Identify which cell holds the provided text, then report its [X, Y] central coordinate. 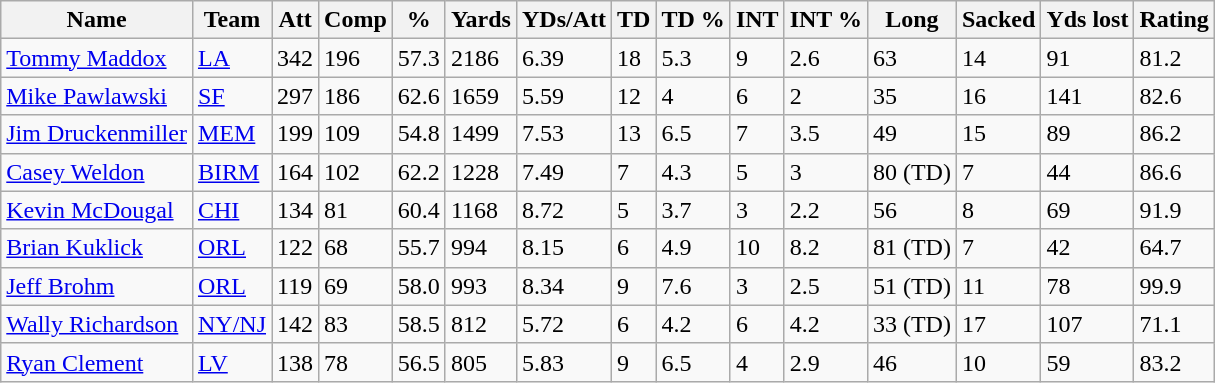
15 [998, 134]
1168 [480, 210]
LV [232, 362]
60.4 [418, 210]
Jim Druckenmiller [97, 134]
4.9 [693, 248]
186 [356, 96]
68 [356, 248]
81 (TD) [912, 248]
17 [998, 324]
62.2 [418, 172]
% [418, 20]
2.9 [826, 362]
342 [296, 58]
NY/NJ [232, 324]
8.2 [826, 248]
YDs/Att [564, 20]
1659 [480, 96]
91 [1088, 58]
55.7 [418, 248]
7.49 [564, 172]
91.9 [1174, 210]
2.6 [826, 58]
109 [356, 134]
8.72 [564, 210]
Brian Kuklick [97, 248]
Yds lost [1088, 20]
2186 [480, 58]
5.83 [564, 362]
Rating [1174, 20]
107 [1088, 324]
INT [757, 20]
994 [480, 248]
Long [912, 20]
89 [1088, 134]
134 [296, 210]
297 [296, 96]
142 [296, 324]
63 [912, 58]
46 [912, 362]
Casey Weldon [97, 172]
Comp [356, 20]
56 [912, 210]
138 [296, 362]
49 [912, 134]
64.7 [1174, 248]
18 [634, 58]
TD % [693, 20]
CHI [232, 210]
Name [97, 20]
812 [480, 324]
4.3 [693, 172]
8.34 [564, 286]
SF [232, 96]
Kevin McDougal [97, 210]
Yards [480, 20]
7.53 [564, 134]
1228 [480, 172]
44 [1088, 172]
54.8 [418, 134]
Tommy Maddox [97, 58]
7.6 [693, 286]
MEM [232, 134]
BIRM [232, 172]
33 (TD) [912, 324]
119 [296, 286]
8.15 [564, 248]
3.5 [826, 134]
805 [480, 362]
LA [232, 58]
TD [634, 20]
83 [356, 324]
Ryan Clement [97, 362]
Sacked [998, 20]
5.59 [564, 96]
3.7 [693, 210]
164 [296, 172]
11 [998, 286]
2 [826, 96]
2.2 [826, 210]
62.6 [418, 96]
81.2 [1174, 58]
INT % [826, 20]
13 [634, 134]
14 [998, 58]
16 [998, 96]
35 [912, 96]
71.1 [1174, 324]
57.3 [418, 58]
141 [1088, 96]
83.2 [1174, 362]
Jeff Brohm [97, 286]
196 [356, 58]
80 (TD) [912, 172]
102 [356, 172]
Mike Pawlawski [97, 96]
6.39 [564, 58]
199 [296, 134]
86.2 [1174, 134]
58.5 [418, 324]
122 [296, 248]
Att [296, 20]
99.9 [1174, 286]
8 [998, 210]
51 (TD) [912, 286]
5.72 [564, 324]
12 [634, 96]
81 [356, 210]
86.6 [1174, 172]
56.5 [418, 362]
42 [1088, 248]
5.3 [693, 58]
2.5 [826, 286]
58.0 [418, 286]
1499 [480, 134]
59 [1088, 362]
993 [480, 286]
82.6 [1174, 96]
Team [232, 20]
Wally Richardson [97, 324]
